Identify which cell holds the provided text, then report its [x, y] central coordinate. 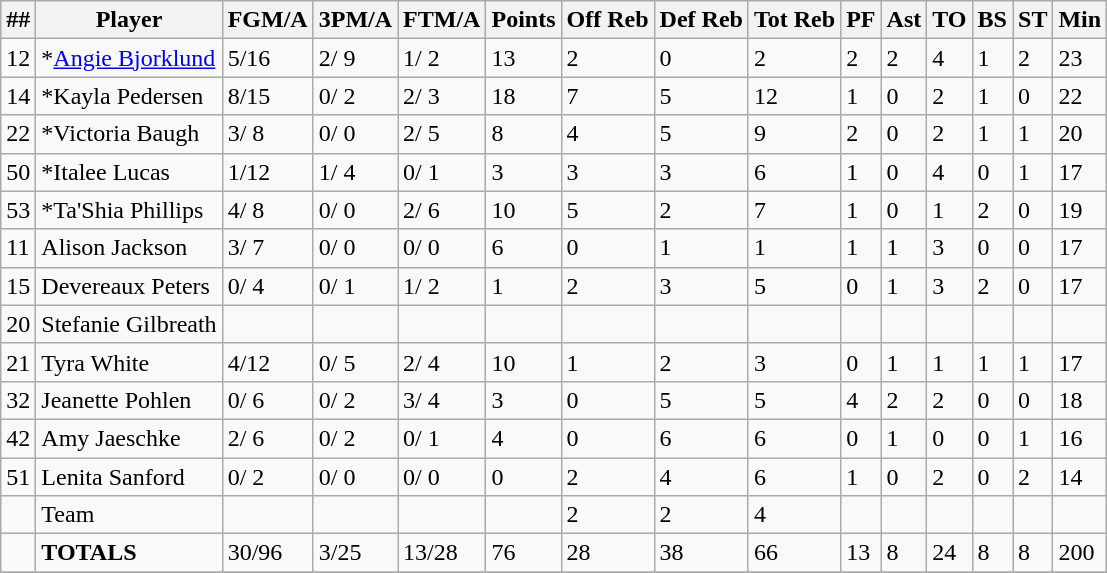
11 [18, 248]
5/16 [268, 58]
53 [18, 210]
9 [794, 134]
*Ta'Shia Phillips [129, 210]
FGM/A [268, 20]
Tyra White [129, 362]
*Angie Bjorklund [129, 58]
*Victoria Baugh [129, 134]
0/ 5 [355, 362]
30/96 [268, 553]
0/ 4 [268, 286]
2/ 9 [355, 58]
Def Reb [701, 20]
3/ 7 [268, 248]
13/28 [442, 553]
2/ 4 [442, 362]
Ast [904, 20]
76 [524, 553]
FTM/A [442, 20]
42 [18, 438]
Team [129, 515]
23 [1080, 58]
2/ 3 [442, 96]
TOTALS [129, 553]
3/ 4 [442, 400]
38 [701, 553]
ST [1032, 20]
PF [861, 20]
Alison Jackson [129, 248]
21 [18, 362]
4/ 8 [268, 210]
*Kayla Pedersen [129, 96]
Stefanie Gilbreath [129, 324]
TO [950, 20]
0/ 6 [268, 400]
19 [1080, 210]
Player [129, 20]
200 [1080, 553]
Points [524, 20]
3PM/A [355, 20]
3/25 [355, 553]
Tot Reb [794, 20]
3/ 8 [268, 134]
50 [18, 172]
28 [608, 553]
BS [992, 20]
4/12 [268, 362]
Amy Jaeschke [129, 438]
1/12 [268, 172]
51 [18, 477]
2/ 5 [442, 134]
32 [18, 400]
24 [950, 553]
## [18, 20]
*Italee Lucas [129, 172]
8/15 [268, 96]
Lenita Sanford [129, 477]
Devereaux Peters [129, 286]
Jeanette Pohlen [129, 400]
1/ 4 [355, 172]
16 [1080, 438]
15 [18, 286]
Min [1080, 20]
Off Reb [608, 20]
66 [794, 553]
